Find where the given text appears and provide that cell's center as (X, Y) coordinate. 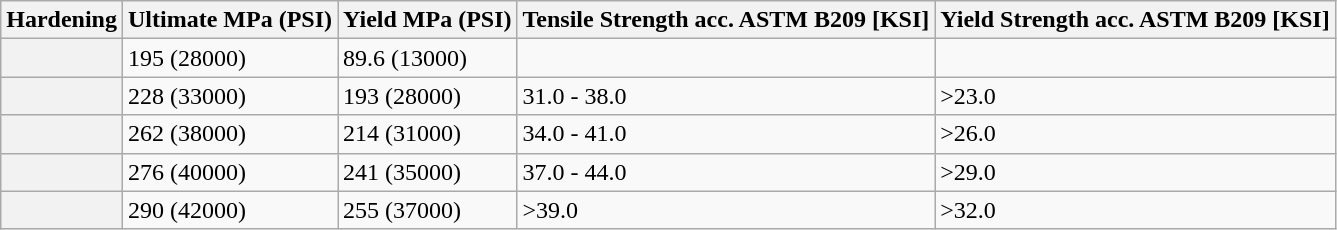
>23.0 (1135, 96)
34.0 - 41.0 (726, 134)
>32.0 (1135, 210)
>39.0 (726, 210)
Tensile Strength acc. ASTM B209 [KSI] (726, 20)
255 (37000) (428, 210)
Yield Strength acc. ASTM B209 [KSI] (1135, 20)
>26.0 (1135, 134)
Hardening (62, 20)
193 (28000) (428, 96)
31.0 - 38.0 (726, 96)
>29.0 (1135, 172)
Ultimate MPa (PSI) (230, 20)
228 (33000) (230, 96)
241 (35000) (428, 172)
37.0 - 44.0 (726, 172)
290 (42000) (230, 210)
276 (40000) (230, 172)
Yield MPa (PSI) (428, 20)
89.6 (13000) (428, 58)
214 (31000) (428, 134)
195 (28000) (230, 58)
262 (38000) (230, 134)
